Return (x, y) of the center of cell containing provided text 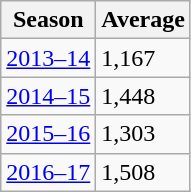
2015–16 (48, 134)
2016–17 (48, 172)
Season (48, 20)
1,167 (144, 58)
2013–14 (48, 58)
1,448 (144, 96)
1,303 (144, 134)
1,508 (144, 172)
2014–15 (48, 96)
Average (144, 20)
